Scan for the cell matching the given text and deliver its (x, y) coordinate at center. 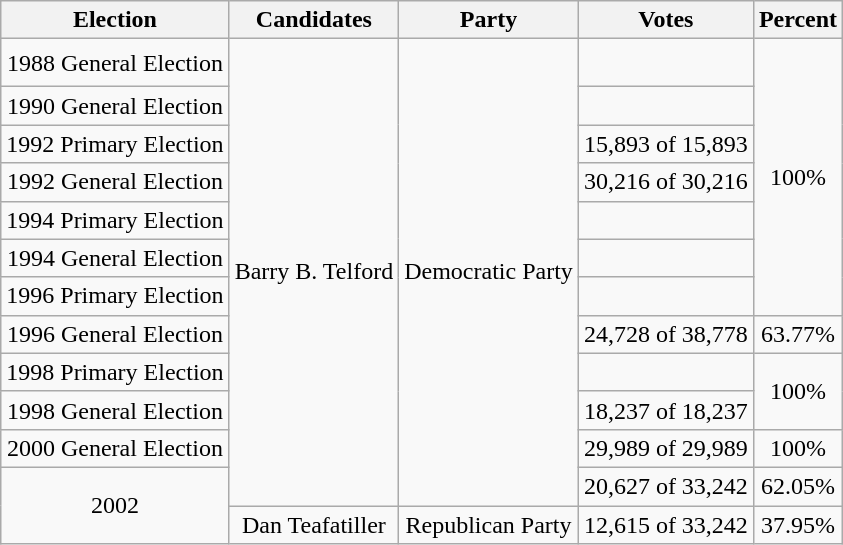
12,615 of 33,242 (666, 525)
1992 General Election (115, 182)
Democratic Party (489, 272)
24,728 of 38,778 (666, 334)
63.77% (798, 334)
1994 Primary Election (115, 220)
Election (115, 20)
20,627 of 33,242 (666, 486)
Candidates (314, 20)
30,216 of 30,216 (666, 182)
Party (489, 20)
Barry B. Telford (314, 272)
Votes (666, 20)
29,989 of 29,989 (666, 448)
1992 Primary Election (115, 144)
1996 General Election (115, 334)
1998 General Election (115, 410)
15,893 of 15,893 (666, 144)
Percent (798, 20)
1996 Primary Election (115, 296)
1988 General Election (115, 63)
37.95% (798, 525)
Republican Party (489, 525)
18,237 of 18,237 (666, 410)
2002 (115, 505)
Dan Teafatiller (314, 525)
2000 General Election (115, 448)
1998 Primary Election (115, 372)
1994 General Election (115, 258)
1990 General Election (115, 106)
62.05% (798, 486)
